Return the [X, Y] coordinate for the center point of the cell that contains the specified text.  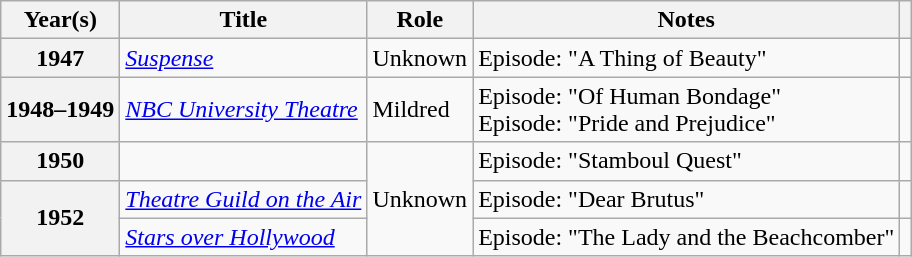
1948–1949 [60, 110]
Role [420, 20]
Notes [686, 20]
1947 [60, 58]
Theatre Guild on the Air [244, 199]
Title [244, 20]
Episode: "Of Human Bondage"Episode: "Pride and Prejudice" [686, 110]
Episode: "A Thing of Beauty" [686, 58]
Episode: "Stamboul Quest" [686, 161]
Episode: "The Lady and the Beachcomber" [686, 237]
1952 [60, 218]
1950 [60, 161]
Mildred [420, 110]
Year(s) [60, 20]
Stars over Hollywood [244, 237]
Suspense [244, 58]
Episode: "Dear Brutus" [686, 199]
NBC University Theatre [244, 110]
